Return (x, y) of the center of cell containing provided text 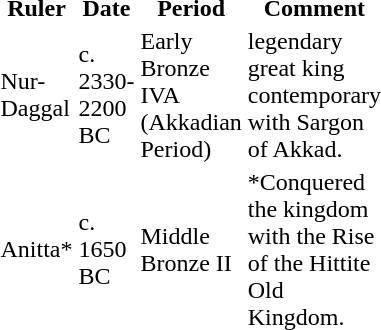
c. 2330-2200 BC (106, 95)
Early Bronze IVA (Akkadian Period) (191, 95)
